From the cell containing the given text, extract its center point as [X, Y] coordinate. 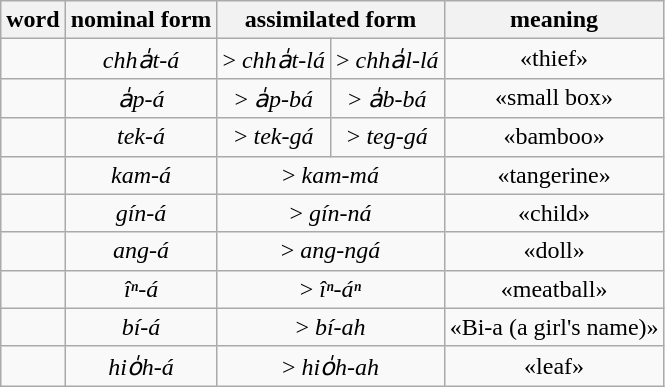
> îⁿ-áⁿ [330, 289]
> teg-gá [387, 137]
> bí-ah [330, 327]
> tek-gá [274, 137]
ang-á [141, 251]
> a̍p-bá [274, 98]
> chha̍t-lá [274, 59]
gín-á [141, 213]
nominal form [141, 20]
> kam-má [330, 175]
hio̍h-á [141, 366]
«doll» [554, 251]
«tangerine» [554, 175]
word [33, 20]
> ang-ngá [330, 251]
îⁿ-á [141, 289]
meaning [554, 20]
chha̍t-á [141, 59]
«Bi-a (a girl's name)» [554, 327]
> chha̍l-lá [387, 59]
«bamboo» [554, 137]
«thief» [554, 59]
«small box» [554, 98]
«leaf» [554, 366]
> a̍b-bá [387, 98]
tek-á [141, 137]
assimilated form [330, 20]
«meatball» [554, 289]
> gín-ná [330, 213]
kam-á [141, 175]
bí-á [141, 327]
a̍p-á [141, 98]
«child» [554, 213]
> hio̍h-ah [330, 366]
